Return (X, Y) of the center of cell containing provided text 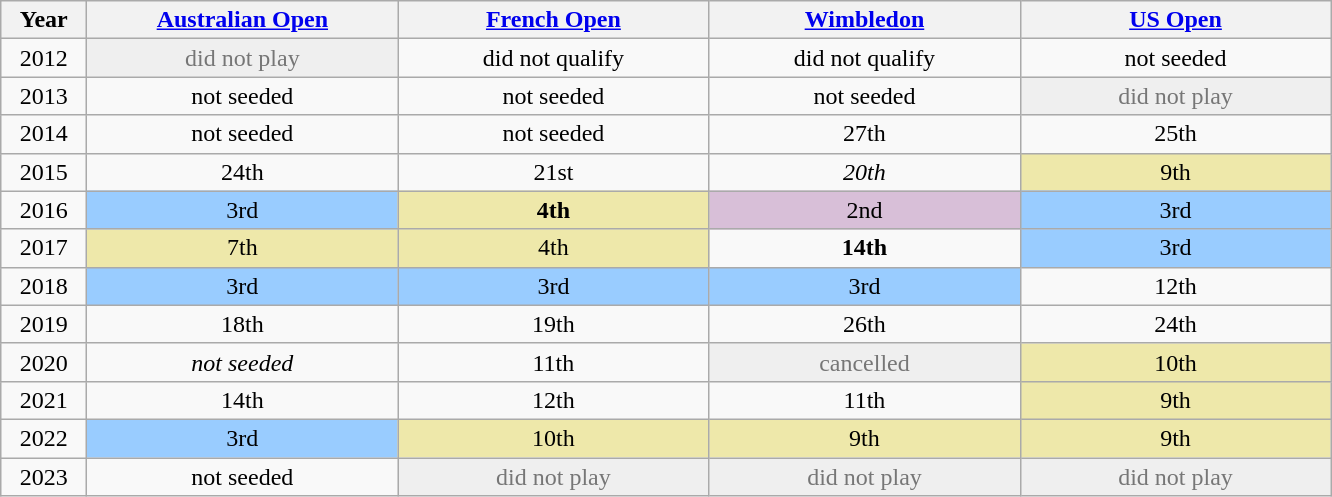
2023 (44, 477)
2014 (44, 134)
Wimbledon (864, 20)
2018 (44, 286)
2017 (44, 248)
2016 (44, 210)
French Open (554, 20)
2015 (44, 172)
25th (1176, 134)
19th (554, 324)
7th (242, 248)
2012 (44, 58)
2022 (44, 438)
27th (864, 134)
Year (44, 20)
2013 (44, 96)
26th (864, 324)
2021 (44, 400)
US Open (1176, 20)
20th (864, 172)
2020 (44, 362)
21st (554, 172)
Australian Open (242, 20)
2019 (44, 324)
2nd (864, 210)
cancelled (864, 362)
18th (242, 324)
